Scan for the cell matching the given text and deliver its [x, y] coordinate at center. 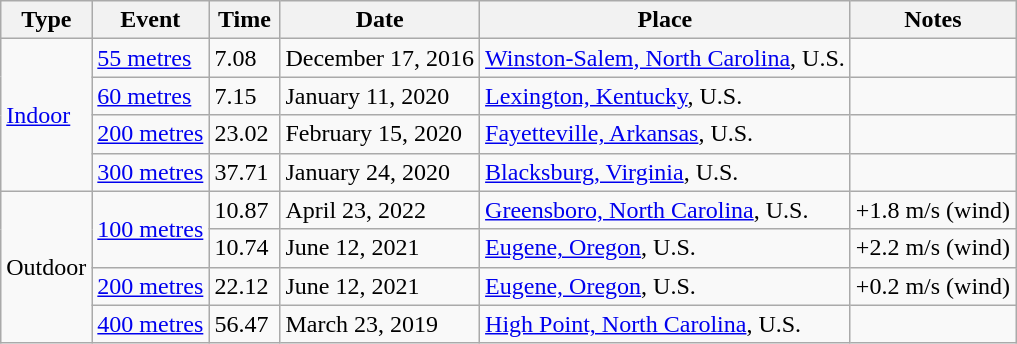
January 11, 2020 [380, 96]
Blacksburg, Virginia, U.S. [666, 172]
Greensboro, North Carolina, U.S. [666, 210]
37.71 [244, 172]
High Point, North Carolina, U.S. [666, 324]
Event [150, 20]
December 17, 2016 [380, 58]
400 metres [150, 324]
March 23, 2019 [380, 324]
Fayetteville, Arkansas, U.S. [666, 134]
7.15 [244, 96]
10.87 [244, 210]
Place [666, 20]
Lexington, Kentucky, U.S. [666, 96]
+0.2 m/s (wind) [932, 286]
Winston-Salem, North Carolina, U.S. [666, 58]
January 24, 2020 [380, 172]
7.08 [244, 58]
10.74 [244, 248]
Notes [932, 20]
56.47 [244, 324]
+1.8 m/s (wind) [932, 210]
100 metres [150, 229]
Date [380, 20]
22.12 [244, 286]
Outdoor [46, 267]
+2.2 m/s (wind) [932, 248]
February 15, 2020 [380, 134]
Time [244, 20]
Type [46, 20]
23.02 [244, 134]
55 metres [150, 58]
60 metres [150, 96]
April 23, 2022 [380, 210]
300 metres [150, 172]
Indoor [46, 115]
